Output the [X, Y] coordinate of the center of the cell containing the given text.  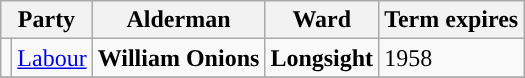
Term expires [452, 20]
1958 [452, 58]
Party [46, 20]
Ward [322, 20]
Labour [52, 58]
Alderman [178, 20]
William Onions [178, 58]
Longsight [322, 58]
